Return (X, Y) of the center of cell containing provided text 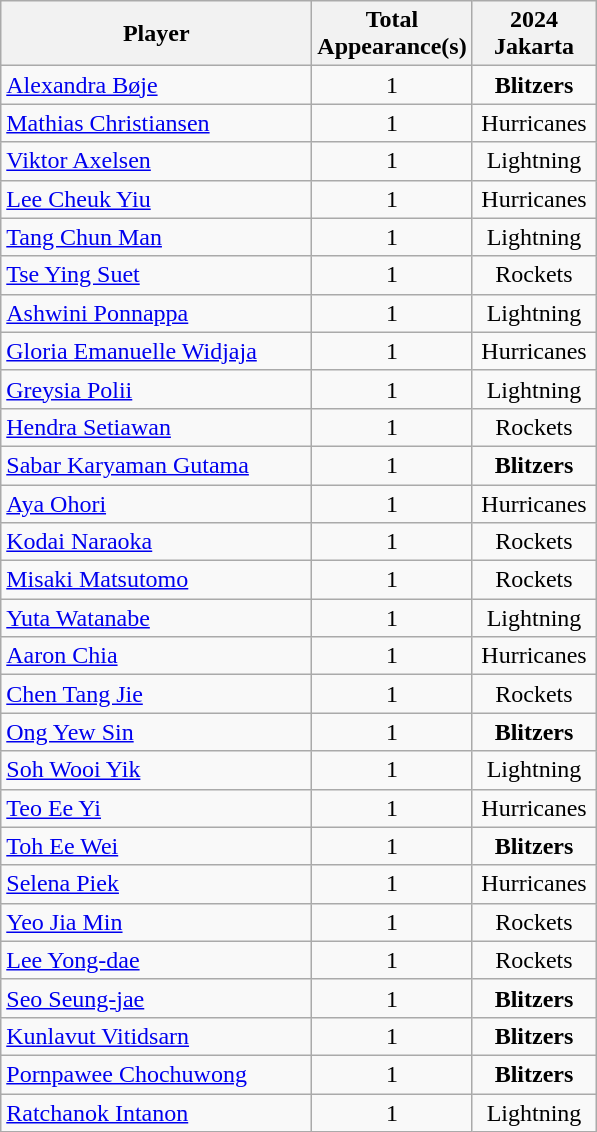
Pornpawee Chochuwong (156, 1074)
Viktor Axelsen (156, 161)
Ratchanok Intanon (156, 1113)
Ong Yew Sin (156, 732)
Aya Ohori (156, 503)
Soh Wooi Yik (156, 770)
Mathias Christiansen (156, 123)
Lee Yong-dae (156, 960)
Toh Ee Wei (156, 846)
Tang Chun Man (156, 237)
Total Appearance(s) (392, 34)
Alexandra Bøje (156, 85)
Yeo Jia Min (156, 922)
Gloria Emanuelle Widjaja (156, 351)
Hendra Setiawan (156, 427)
Player (156, 34)
Kunlavut Vitidsarn (156, 1036)
Misaki Matsutomo (156, 580)
2024Jakarta (534, 34)
Teo Ee Yi (156, 808)
Tse Ying Suet (156, 275)
Yuta Watanabe (156, 618)
Kodai Naraoka (156, 542)
Aaron Chia (156, 656)
Chen Tang Jie (156, 694)
Seo Seung-jae (156, 998)
Selena Piek (156, 884)
Ashwini Ponnappa (156, 313)
Sabar Karyaman Gutama (156, 465)
Greysia Polii (156, 389)
Lee Cheuk Yiu (156, 199)
